Identify which cell holds the provided text, then report its (X, Y) central coordinate. 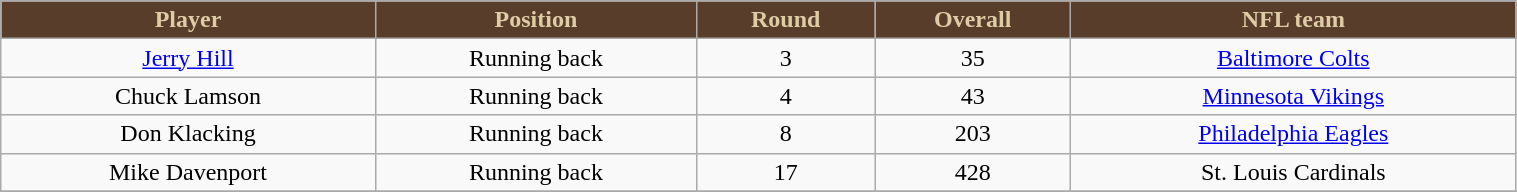
St. Louis Cardinals (1294, 172)
428 (973, 172)
Philadelphia Eagles (1294, 134)
35 (973, 58)
Chuck Lamson (188, 96)
Player (188, 20)
Round (786, 20)
Overall (973, 20)
4 (786, 96)
17 (786, 172)
Mike Davenport (188, 172)
Don Klacking (188, 134)
Minnesota Vikings (1294, 96)
8 (786, 134)
203 (973, 134)
NFL team (1294, 20)
43 (973, 96)
Position (536, 20)
3 (786, 58)
Jerry Hill (188, 58)
Baltimore Colts (1294, 58)
